Locate the cell with the specified text and output its [X, Y] center coordinate. 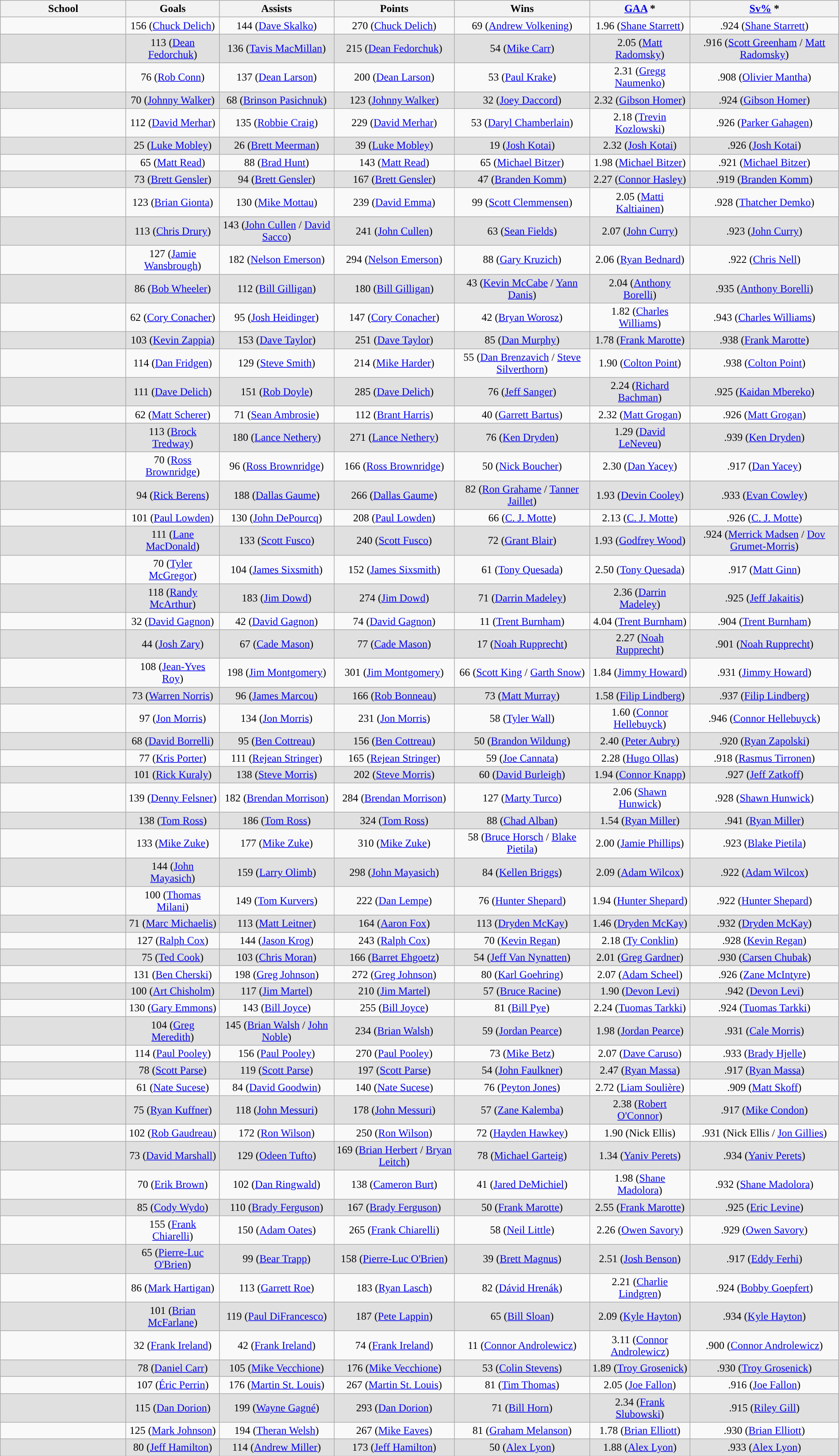
.932 (Shane Madolora) [764, 1184]
2.09 (Adam Wilcox) [640, 872]
17 (Noah Rupprecht) [522, 643]
.932 (Dryden McKay) [764, 924]
2.24 (Richard Bachman) [640, 392]
138 (Steve Morris) [276, 775]
.920 (Ryan Zapolski) [764, 741]
113 (Garrett Roe) [276, 1288]
2.32 (Josh Kotai) [640, 146]
301 (Jim Montgomery) [394, 673]
284 (Brendan Morrison) [394, 797]
1.90 (Devon Levi) [640, 991]
63 (Sean Fields) [522, 231]
188 (Dallas Gaume) [276, 495]
1.96 (Shane Starrett) [640, 26]
1.78 (Brian Elliott) [640, 1431]
.929 (Owen Savory) [764, 1230]
70 (Ross Brownridge) [173, 466]
32 (David Gagnon) [173, 621]
2.05 (Joe Fallon) [640, 1385]
100 (Thomas Milani) [173, 901]
.942 (Devon Levi) [764, 991]
.937 (Filip Lindberg) [764, 695]
133 (Mike Zuke) [173, 844]
113 (Chris Drury) [173, 231]
167 (Brady Ferguson) [394, 1207]
42 (Frank Ireland) [276, 1345]
2.06 (Ryan Bednard) [640, 259]
94 (Rick Berens) [173, 495]
135 (Robbie Craig) [276, 123]
186 (Tom Ross) [276, 820]
.939 (Ken Dryden) [764, 437]
42 (David Gagnon) [276, 621]
.946 (Connor Hellebuyck) [764, 719]
95 (Ben Cottreau) [276, 741]
50 (Brandon Wildung) [522, 741]
59 (Joe Cannata) [522, 758]
65 (Bill Sloan) [522, 1316]
267 (Mike Eaves) [394, 1431]
114 (Dan Fridgen) [173, 363]
1.93 (Devin Cooley) [640, 495]
2.05 (Matt Radomsky) [640, 49]
243 (Ralph Cox) [394, 940]
2.38 (Robert O'Connor) [640, 1110]
1.60 (Connor Hellebuyck) [640, 719]
62 (Matt Scherer) [173, 415]
.933 (Alex Lyon) [764, 1448]
2.31 (Gregg Naumenko) [640, 77]
.904 (Trent Burnham) [764, 621]
.916 (Joe Fallon) [764, 1385]
70 (Tyler McGregor) [173, 569]
4.04 (Trent Burnham) [640, 621]
2.27 (Noah Rupprecht) [640, 643]
78 (Michael Garteig) [522, 1156]
1.88 (Alex Lyon) [640, 1448]
53 (Daryl Chamberlain) [522, 123]
.924 (Merrick Madsen / Dov Grumet-Morris) [764, 541]
.928 (Kevin Regan) [764, 940]
2.55 (Frank Marotte) [640, 1207]
266 (Dallas Gaume) [394, 495]
250 (Ron Wilson) [394, 1133]
143 (Bill Joyce) [276, 1008]
267 (Martin St. Louis) [394, 1385]
101 (Paul Lowden) [173, 518]
222 (Dan Lempe) [394, 901]
2.34 (Frank Slubowski) [640, 1407]
147 (Cory Conacher) [394, 318]
99 (Scott Clemmensen) [522, 202]
1.54 (Ryan Miller) [640, 820]
68 (Brinson Pasichnuk) [276, 100]
61 (Tony Quesada) [522, 569]
58 (Tyler Wall) [522, 719]
2.07 (Adam Scheel) [640, 974]
102 (Dan Ringwald) [276, 1184]
149 (Tom Kurvers) [276, 901]
111 (Rejean Stringer) [276, 758]
165 (Rejean Stringer) [394, 758]
.925 (Eric Levine) [764, 1207]
167 (Brett Gensler) [394, 179]
.924 (Gibson Homer) [764, 100]
73 (Warren Norris) [173, 695]
111 (Dave Delich) [173, 392]
112 (Bill Gilligan) [276, 289]
.919 (Branden Komm) [764, 179]
202 (Steve Morris) [394, 775]
103 (Chris Moran) [276, 957]
101 (Rick Kuraly) [173, 775]
78 (Daniel Carr) [173, 1368]
43 (Kevin McCabe / Yann Danis) [522, 289]
.927 (Jeff Zatkoff) [764, 775]
54 (Jeff Van Nynatten) [522, 957]
50 (Frank Marotte) [522, 1207]
39 (Luke Mobley) [394, 146]
156 (Paul Pooley) [276, 1054]
183 (Ryan Lasch) [394, 1288]
80 (Karl Goehring) [522, 974]
65 (Matt Read) [173, 162]
138 (Cameron Burt) [394, 1184]
75 (Ted Cook) [173, 957]
96 (James Marcou) [276, 695]
.925 (Jeff Jakaitis) [764, 598]
73 (Mike Betz) [522, 1054]
.901 (Noah Rupprecht) [764, 643]
114 (Paul Pooley) [173, 1054]
272 (Greg Johnson) [394, 974]
3.11 (Connor Androlewicz) [640, 1345]
2.50 (Tony Quesada) [640, 569]
73 (Matt Murray) [522, 695]
Wins [522, 9]
166 (Rob Bonneau) [394, 695]
127 (Ralph Cox) [173, 940]
2.18 (Ty Conklin) [640, 940]
274 (Jim Dowd) [394, 598]
.933 (Brady Hjelle) [764, 1054]
.926 (Josh Kotai) [764, 146]
123 (Johnny Walker) [394, 100]
210 (Jim Martel) [394, 991]
2.07 (John Curry) [640, 231]
95 (Josh Heidinger) [276, 318]
180 (Bill Gilligan) [394, 289]
114 (Andrew Miller) [276, 1448]
294 (Nelson Emerson) [394, 259]
2.28 (Hugo Ollas) [640, 758]
61 (Nate Sucese) [173, 1087]
42 (Bryan Worosz) [522, 318]
26 (Brett Meerman) [276, 146]
.935 (Anthony Borelli) [764, 289]
.930 (Brian Elliott) [764, 1431]
65 (Pierre-Luc O'Brien) [173, 1259]
.931 (Jimmy Howard) [764, 673]
.923 (Blake Pietila) [764, 844]
2.21 (Charlie Lindgren) [640, 1288]
197 (Scott Parse) [394, 1071]
2.04 (Anthony Borelli) [640, 289]
150 (Adam Oates) [276, 1230]
97 (Jon Morris) [173, 719]
1.93 (Godfrey Wood) [640, 541]
85 (Cody Wydo) [173, 1207]
70 (Johnny Walker) [173, 100]
130 (Mike Mottau) [276, 202]
67 (Cade Mason) [276, 643]
183 (Jim Dowd) [276, 598]
47 (Branden Komm) [522, 179]
143 (Matt Read) [394, 162]
130 (John DePourcq) [276, 518]
53 (Colin Stevens) [522, 1368]
100 (Art Chisholm) [173, 991]
173 (Jeff Hamilton) [394, 1448]
32 (Frank Ireland) [173, 1345]
71 (Bill Horn) [522, 1407]
77 (Kris Porter) [173, 758]
134 (Jon Morris) [276, 719]
62 (Cory Conacher) [173, 318]
265 (Frank Chiarelli) [394, 1230]
231 (Jon Morris) [394, 719]
.918 (Rasmus Tirronen) [764, 758]
112 (David Merhar) [173, 123]
180 (Lance Nethery) [276, 437]
199 (Wayne Gagné) [276, 1407]
.924 (Tuomas Tarkki) [764, 1008]
.921 (Michael Bitzer) [764, 162]
119 (Paul DiFrancesco) [276, 1316]
25 (Luke Mobley) [173, 146]
.924 (Shane Starrett) [764, 26]
78 (Scott Parse) [173, 1071]
.938 (Colton Point) [764, 363]
214 (Mike Harder) [394, 363]
1.34 (Yaniv Perets) [640, 1156]
.917 (Ryan Massa) [764, 1071]
60 (David Burleigh) [522, 775]
55 (Dan Brenzavich / Steve Silverthorn) [522, 363]
.917 (Eddy Ferhi) [764, 1259]
2.72 (Liam Soulière) [640, 1087]
76 (Ken Dryden) [522, 437]
153 (Dave Taylor) [276, 340]
57 (Zane Kalemba) [522, 1110]
76 (Peyton Jones) [522, 1087]
151 (Rob Doyle) [276, 392]
125 (Mark Johnson) [173, 1431]
66 (Scott King / Garth Snow) [522, 673]
293 (Dan Dorion) [394, 1407]
77 (Cade Mason) [394, 643]
112 (Brant Harris) [394, 415]
1.98 (Michael Bitzer) [640, 162]
127 (Jamie Wansbrough) [173, 259]
65 (Michael Bitzer) [522, 162]
158 (Pierre-Luc O'Brien) [394, 1259]
164 (Aaron Fox) [394, 924]
130 (Gary Emmons) [173, 1008]
73 (David Marshall) [173, 1156]
76 (Hunter Shepard) [522, 901]
298 (John Mayasich) [394, 872]
74 (Frank Ireland) [394, 1345]
115 (Dan Dorion) [173, 1407]
255 (Bill Joyce) [394, 1008]
1.94 (Hunter Shepard) [640, 901]
.926 (C. J. Motte) [764, 518]
144 (John Mayasich) [173, 872]
.934 (Kyle Hayton) [764, 1316]
.926 (Matt Grogan) [764, 415]
2.09 (Kyle Hayton) [640, 1316]
2.27 (Connor Hasley) [640, 179]
271 (Lance Nethery) [394, 437]
71 (Darrin Madeley) [522, 598]
66 (C. J. Motte) [522, 518]
.925 (Kaidan Mbereko) [764, 392]
2.30 (Dan Yacey) [640, 466]
215 (Dean Fedorchuk) [394, 49]
.915 (Riley Gill) [764, 1407]
.909 (Matt Skoff) [764, 1087]
82 (Ron Grahame / Tanner Jaillet) [522, 495]
176 (Martin St. Louis) [276, 1385]
.931 (Nick Ellis / Jon Gillies) [764, 1133]
208 (Paul Lowden) [394, 518]
143 (John Cullen / David Sacco) [276, 231]
111 (Lane MacDonald) [173, 541]
.917 (Mike Condon) [764, 1110]
137 (Dean Larson) [276, 77]
156 (Ben Cottreau) [394, 741]
59 (Jordan Pearce) [522, 1030]
104 (James Sixsmith) [276, 569]
113 (Dean Fedorchuk) [173, 49]
72 (Grant Blair) [522, 541]
285 (Dave Delich) [394, 392]
.943 (Charles Williams) [764, 318]
194 (Theran Welsh) [276, 1431]
19 (Josh Kotai) [522, 146]
166 (Ross Brownridge) [394, 466]
127 (Marty Turco) [522, 797]
57 (Bruce Racine) [522, 991]
198 (Jim Montgomery) [276, 673]
144 (Jason Krog) [276, 940]
139 (Denny Felsner) [173, 797]
152 (James Sixsmith) [394, 569]
.928 (Shawn Hunwick) [764, 797]
123 (Brian Gionta) [173, 202]
270 (Chuck Delich) [394, 26]
71 (Marc Michaelis) [173, 924]
117 (Jim Martel) [276, 991]
2.00 (Jamie Phillips) [640, 844]
41 (Jared DeMichiel) [522, 1184]
.924 (Bobby Goepfert) [764, 1288]
73 (Brett Gensler) [173, 179]
166 (Barret Ehgoetz) [394, 957]
.930 (Troy Grosenick) [764, 1368]
133 (Scott Fusco) [276, 541]
198 (Greg Johnson) [276, 974]
68 (David Borrelli) [173, 741]
102 (Rob Gaudreau) [173, 1133]
81 (Graham Melanson) [522, 1431]
182 (Nelson Emerson) [276, 259]
.923 (John Curry) [764, 231]
2.47 (Ryan Massa) [640, 1071]
1.78 (Frank Marotte) [640, 340]
118 (Randy McArthur) [173, 598]
145 (Brian Walsh / John Noble) [276, 1030]
54 (Mike Carr) [522, 49]
.917 (Dan Yacey) [764, 466]
178 (John Messuri) [394, 1110]
School [63, 9]
1.98 (Shane Madolora) [640, 1184]
155 (Frank Chiarelli) [173, 1230]
129 (Steve Smith) [276, 363]
.917 (Matt Ginn) [764, 569]
1.58 (Filip Lindberg) [640, 695]
2.36 (Darrin Madeley) [640, 598]
177 (Mike Zuke) [276, 844]
44 (Josh Zary) [173, 643]
182 (Brendan Morrison) [276, 797]
172 (Ron Wilson) [276, 1133]
2.07 (Dave Caruso) [640, 1054]
2.40 (Peter Aubry) [640, 741]
113 (Matt Leitner) [276, 924]
99 (Bear Trapp) [276, 1259]
.922 (Adam Wilcox) [764, 872]
1.98 (Jordan Pearce) [640, 1030]
Goals [173, 9]
75 (Ryan Kuffner) [173, 1110]
270 (Paul Pooley) [394, 1054]
176 (Mike Vecchione) [394, 1368]
.931 (Cale Morris) [764, 1030]
.930 (Carsen Chubak) [764, 957]
1.82 (Charles Williams) [640, 318]
.900 (Connor Androlewicz) [764, 1345]
32 (Joey Daccord) [522, 100]
2.13 (C. J. Motte) [640, 518]
169 (Brian Herbert / Bryan Leitch) [394, 1156]
84 (Kellen Briggs) [522, 872]
.941 (Ryan Miller) [764, 820]
2.26 (Owen Savory) [640, 1230]
.916 (Scott Greenham / Matt Radomsky) [764, 49]
1.89 (Troy Grosenick) [640, 1368]
113 (Dryden McKay) [522, 924]
156 (Chuck Delich) [173, 26]
Points [394, 9]
129 (Odeen Tufto) [276, 1156]
1.94 (Connor Knapp) [640, 775]
144 (Dave Skalko) [276, 26]
136 (Tavis MacMillan) [276, 49]
74 (David Gagnon) [394, 621]
71 (Sean Ambrosie) [276, 415]
.933 (Evan Cowley) [764, 495]
187 (Pete Lappin) [394, 1316]
.922 (Hunter Shepard) [764, 901]
1.84 (Jimmy Howard) [640, 673]
.922 (Chris Nell) [764, 259]
.938 (Frank Marotte) [764, 340]
101 (Brian McFarlane) [173, 1316]
39 (Brett Magnus) [522, 1259]
54 (John Faulkner) [522, 1071]
1.90 (Nick Ellis) [640, 1133]
70 (Kevin Regan) [522, 940]
2.32 (Gibson Homer) [640, 100]
Assists [276, 9]
103 (Kevin Zappia) [173, 340]
118 (John Messuri) [276, 1110]
.926 (Zane McIntyre) [764, 974]
251 (Dave Taylor) [394, 340]
82 (Dávid Hrenák) [522, 1288]
88 (Brad Hunt) [276, 162]
108 (Jean-Yves Roy) [173, 673]
80 (Jeff Hamilton) [173, 1448]
11 (Trent Burnham) [522, 621]
105 (Mike Vecchione) [276, 1368]
88 (Chad Alban) [522, 820]
104 (Greg Meredith) [173, 1030]
234 (Brian Walsh) [394, 1030]
241 (John Cullen) [394, 231]
310 (Mike Zuke) [394, 844]
131 (Ben Cherski) [173, 974]
2.05 (Matti Kaltiainen) [640, 202]
.926 (Parker Gahagen) [764, 123]
94 (Brett Gensler) [276, 179]
70 (Erik Brown) [173, 1184]
88 (Gary Kruzich) [522, 259]
85 (Dan Murphy) [522, 340]
86 (Mark Hartigan) [173, 1288]
110 (Brady Ferguson) [276, 1207]
58 (Neil Little) [522, 1230]
200 (Dean Larson) [394, 77]
324 (Tom Ross) [394, 820]
113 (Brock Tredway) [173, 437]
.934 (Yaniv Perets) [764, 1156]
Sv% * [764, 9]
76 (Rob Conn) [173, 77]
58 (Bruce Horsch / Blake Pietila) [522, 844]
84 (David Goodwin) [276, 1087]
.908 (Olivier Mantha) [764, 77]
138 (Tom Ross) [173, 820]
96 (Ross Brownridge) [276, 466]
229 (David Merhar) [394, 123]
81 (Tim Thomas) [522, 1385]
140 (Nate Sucese) [394, 1087]
239 (David Emma) [394, 202]
69 (Andrew Volkening) [522, 26]
76 (Jeff Sanger) [522, 392]
107 (Éric Perrin) [173, 1385]
50 (Nick Boucher) [522, 466]
1.46 (Dryden McKay) [640, 924]
2.32 (Matt Grogan) [640, 415]
240 (Scott Fusco) [394, 541]
159 (Larry Olimb) [276, 872]
40 (Garrett Bartus) [522, 415]
.928 (Thatcher Demko) [764, 202]
11 (Connor Androlewicz) [522, 1345]
86 (Bob Wheeler) [173, 289]
2.51 (Josh Benson) [640, 1259]
2.06 (Shawn Hunwick) [640, 797]
81 (Bill Pye) [522, 1008]
2.24 (Tuomas Tarkki) [640, 1008]
72 (Hayden Hawkey) [522, 1133]
GAA * [640, 9]
2.18 (Trevin Kozlowski) [640, 123]
1.29 (David LeNeveu) [640, 437]
2.01 (Greg Gardner) [640, 957]
50 (Alex Lyon) [522, 1448]
53 (Paul Krake) [522, 77]
1.90 (Colton Point) [640, 363]
119 (Scott Parse) [276, 1071]
